Find where the given text appears and provide that cell's center as [X, Y] coordinate. 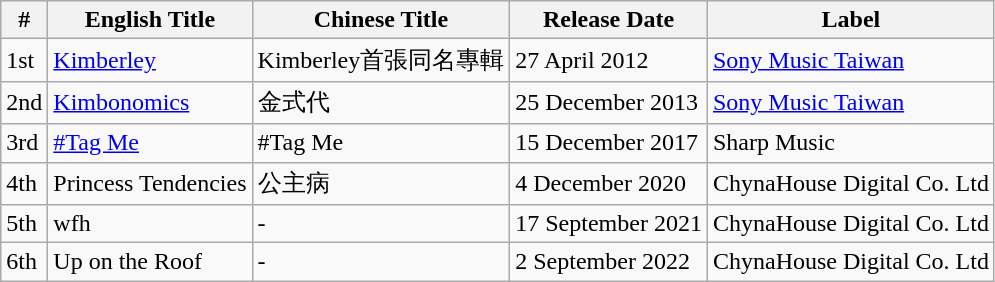
2nd [24, 102]
27 April 2012 [609, 60]
Up on the Roof [150, 262]
1st [24, 60]
17 September 2021 [609, 224]
Chinese Title [381, 20]
wfh [150, 224]
Label [850, 20]
公主病 [381, 184]
5th [24, 224]
Princess Tendencies [150, 184]
25 December 2013 [609, 102]
Kimberley首張同名專輯 [381, 60]
Release Date [609, 20]
金式代 [381, 102]
15 December 2017 [609, 143]
2 September 2022 [609, 262]
4th [24, 184]
Sharp Music [850, 143]
# [24, 20]
6th [24, 262]
Kimberley [150, 60]
3rd [24, 143]
Kimbonomics [150, 102]
4 December 2020 [609, 184]
English Title [150, 20]
